Search for the cell housing the specified text and yield its (X, Y) center coordinate. 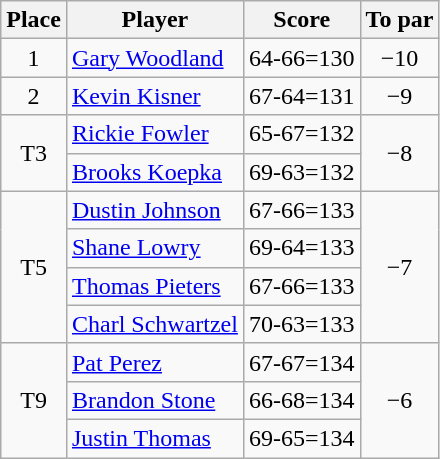
Player (154, 20)
Charl Schwartzel (154, 324)
−7 (400, 267)
69-65=134 (302, 438)
70-63=133 (302, 324)
Brooks Koepka (154, 172)
Thomas Pieters (154, 286)
1 (34, 58)
T5 (34, 267)
66-68=134 (302, 400)
69-63=132 (302, 172)
Place (34, 20)
Justin Thomas (154, 438)
To par (400, 20)
2 (34, 96)
Pat Perez (154, 362)
−10 (400, 58)
T9 (34, 400)
Score (302, 20)
64-66=130 (302, 58)
−6 (400, 400)
Dustin Johnson (154, 210)
−9 (400, 96)
Rickie Fowler (154, 134)
T3 (34, 153)
67-64=131 (302, 96)
69-64=133 (302, 248)
Gary Woodland (154, 58)
−8 (400, 153)
67-67=134 (302, 362)
Shane Lowry (154, 248)
65-67=132 (302, 134)
Kevin Kisner (154, 96)
Brandon Stone (154, 400)
